Find where the given text appears and provide that cell's center as [X, Y] coordinate. 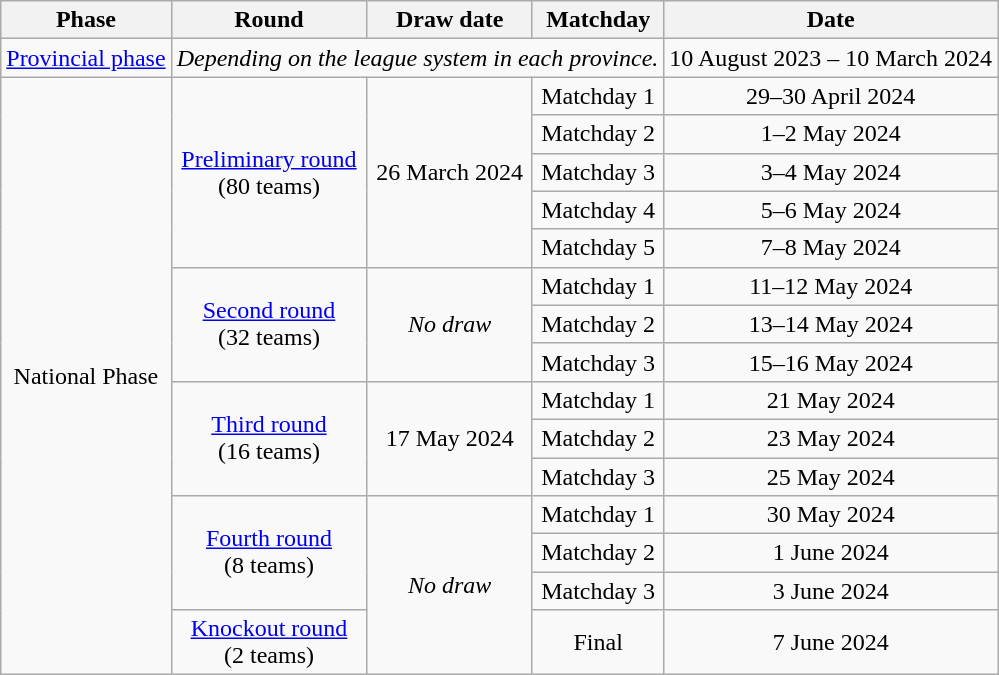
Date [831, 20]
13–14 May 2024 [831, 324]
30 May 2024 [831, 515]
Matchday 5 [598, 248]
17 May 2024 [450, 438]
Second round(32 teams) [269, 324]
Fourth round(8 teams) [269, 553]
Round [269, 20]
Matchday 4 [598, 210]
Provincial phase [86, 58]
25 May 2024 [831, 477]
15–16 May 2024 [831, 362]
11–12 May 2024 [831, 286]
National Phase [86, 376]
Third round(16 teams) [269, 438]
Depending on the league system in each province. [418, 58]
3 June 2024 [831, 591]
23 May 2024 [831, 438]
7 June 2024 [831, 642]
7–8 May 2024 [831, 248]
Phase [86, 20]
1 June 2024 [831, 553]
21 May 2024 [831, 400]
5–6 May 2024 [831, 210]
29–30 April 2024 [831, 96]
Draw date [450, 20]
1–2 May 2024 [831, 134]
Final [598, 642]
10 August 2023 – 10 March 2024 [831, 58]
Matchday [598, 20]
26 March 2024 [450, 172]
Preliminary round(80 teams) [269, 172]
3–4 May 2024 [831, 172]
Knockout round(2 teams) [269, 642]
